Identify which cell holds the provided text, then report its [X, Y] central coordinate. 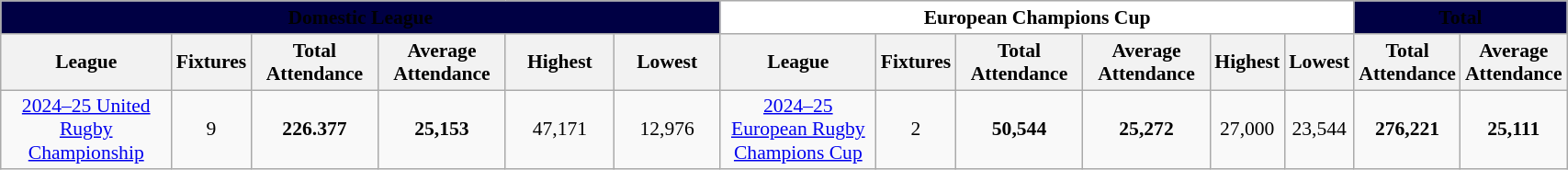
276,221 [1407, 130]
47,171 [559, 130]
23,544 [1319, 130]
25,272 [1146, 130]
27,000 [1247, 130]
50,544 [1020, 130]
25,153 [443, 130]
European Champions Cup [1037, 17]
226.377 [314, 130]
2024–25 European Rugby Champions Cup [798, 130]
12,976 [667, 130]
9 [211, 130]
2 [916, 130]
Total [1461, 17]
2024–25 United Rugby Championship [86, 130]
Domestic League [360, 17]
25,111 [1514, 130]
